For the text-containing cell, return its midpoint in (X, Y) coordinate format. 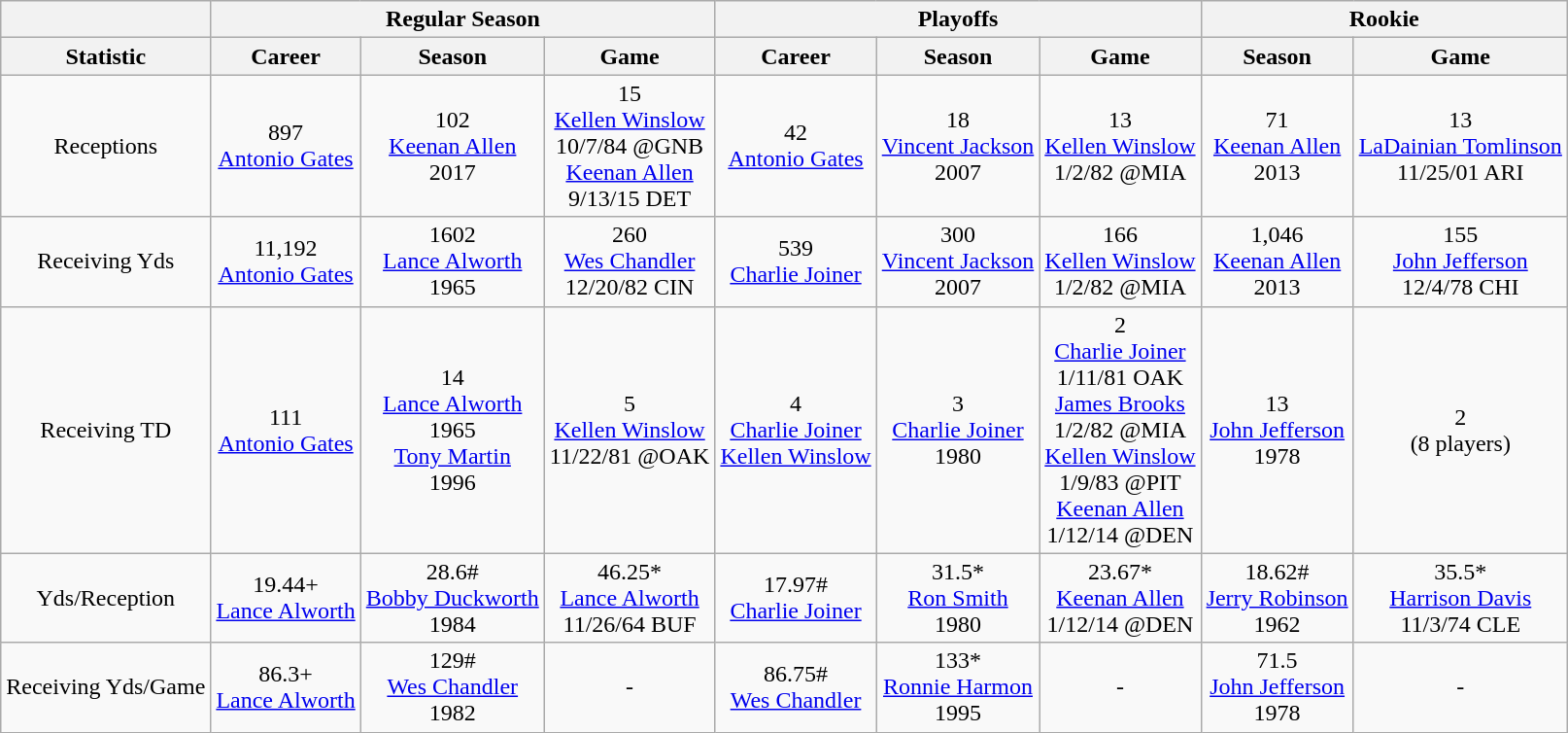
11,192Antonio Gates (286, 262)
15Kellen Winslow10/7/84 @GNBKeenan Allen9/13/15 DET (630, 146)
102Keenan Allen2017 (453, 146)
14Lance Alworth1965Tony Martin1996 (453, 430)
300Vincent Jackson2007 (958, 262)
23.67*Keenan Allen1/12/14 @DEN (1120, 598)
Yds/Reception (106, 598)
Playoffs (958, 19)
13John Jefferson1978 (1277, 430)
897Antonio Gates (286, 146)
71Keenan Allen2013 (1277, 146)
Statistic (106, 56)
42Antonio Gates (796, 146)
13Kellen Winslow1/2/82 @MIA (1120, 146)
31.5*Ron Smith1980 (958, 598)
260Wes Chandler12/20/82 CIN (630, 262)
46.25*Lance Alworth11/26/64 BUF (630, 598)
Rookie (1383, 19)
28.6#Bobby Duckworth1984 (453, 598)
539Charlie Joiner (796, 262)
17.97#Charlie Joiner (796, 598)
155John Jefferson12/4/78 CHI (1460, 262)
129#Wes Chandler1982 (453, 687)
86.75#Wes Chandler (796, 687)
4Charlie JoinerKellen Winslow (796, 430)
2(8 players) (1460, 430)
Receiving TD (106, 430)
18Vincent Jackson2007 (958, 146)
71.5John Jefferson1978 (1277, 687)
133*Ronnie Harmon1995 (958, 687)
18.62#Jerry Robinson1962 (1277, 598)
3Charlie Joiner1980 (958, 430)
166Kellen Winslow1/2/82 @MIA (1120, 262)
5Kellen Winslow11/22/81 @OAK (630, 430)
1602Lance Alworth1965 (453, 262)
Receiving Yds (106, 262)
1,046Keenan Allen2013 (1277, 262)
2Charlie Joiner1/11/81 OAKJames Brooks1/2/82 @MIAKellen Winslow1/9/83 @PITKeenan Allen1/12/14 @DEN (1120, 430)
Receptions (106, 146)
19.44+Lance Alworth (286, 598)
Regular Season (462, 19)
86.3+Lance Alworth (286, 687)
111Antonio Gates (286, 430)
13LaDainian Tomlinson11/25/01 ARI (1460, 146)
Receiving Yds/Game (106, 687)
35.5*Harrison Davis11/3/74 CLE (1460, 598)
